Return the [x, y] coordinate for the center point of the cell that contains the specified text.  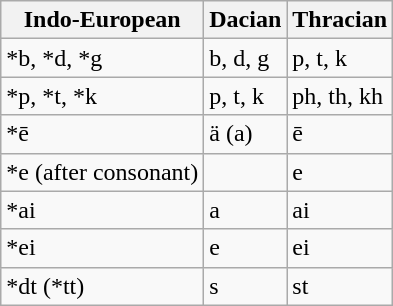
b, d, g [246, 58]
*e (after consonant) [102, 172]
st [340, 286]
a [246, 210]
*b, *d, *g [102, 58]
*ai [102, 210]
s [246, 286]
ei [340, 248]
ē [340, 134]
*dt (*tt) [102, 286]
*ei [102, 248]
*ē [102, 134]
Indo-European [102, 20]
ai [340, 210]
Dacian [246, 20]
ä (a) [246, 134]
ph, th, kh [340, 96]
*p, *t, *k [102, 96]
Thracian [340, 20]
